Return (X, Y) of the center of cell containing provided text 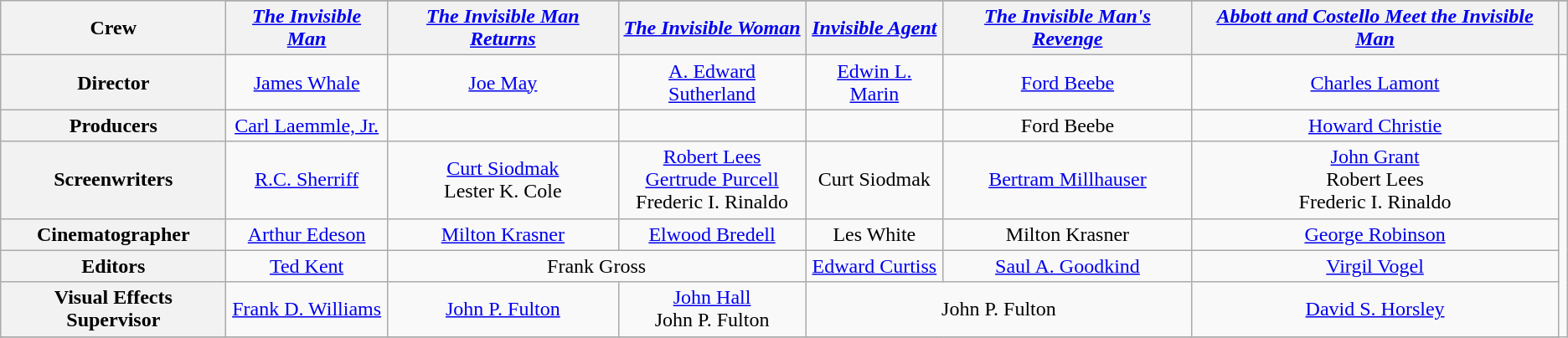
Carl Laemmle, Jr. (307, 125)
Curt Siodmak (874, 180)
Ted Kent (307, 266)
Elwood Bredell (712, 234)
John HallJohn P. Fulton (712, 310)
Edward Curtiss (874, 266)
John GrantRobert LeesFrederic I. Rinaldo (1375, 180)
Abbott and Costello Meet the Invisible Man (1375, 28)
Frank D. Williams (307, 310)
The Invisible Man (307, 28)
R.C. Sherriff (307, 180)
Curt SiodmakLester K. Cole (503, 180)
Screenwriters (114, 180)
The Invisible Man Returns (503, 28)
The Invisible Man's Revenge (1067, 28)
Cinematographer (114, 234)
Virgil Vogel (1375, 266)
Edwin L. Marin (874, 82)
George Robinson (1375, 234)
Director (114, 82)
Frank Gross (596, 266)
Editors (114, 266)
Robert LeesGertrude PurcellFrederic I. Rinaldo (712, 180)
David S. Horsley (1375, 310)
Les White (874, 234)
Arthur Edeson (307, 234)
Bertram Millhauser (1067, 180)
Crew (114, 28)
A. Edward Sutherland (712, 82)
The Invisible Woman (712, 28)
Joe May (503, 82)
Invisible Agent (874, 28)
Saul A. Goodkind (1067, 266)
Howard Christie (1375, 125)
Visual Effects Supervisor (114, 310)
James Whale (307, 82)
Charles Lamont (1375, 82)
Producers (114, 125)
